Return the (X, Y) coordinate for the center point of the cell that contains the specified text.  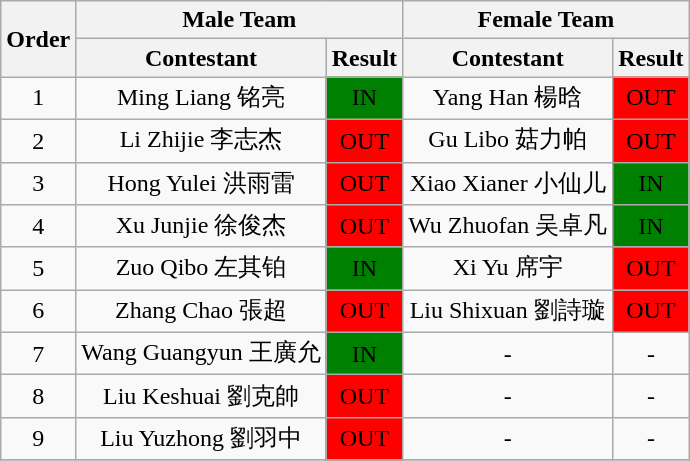
Liu Yuzhong 劉羽中 (201, 438)
Female Team (546, 20)
2 (38, 140)
Liu Keshuai 劉克帥 (201, 396)
9 (38, 438)
Order (38, 39)
Yang Han 楊晗 (508, 98)
4 (38, 226)
7 (38, 354)
Zuo Qibo 左其铂 (201, 268)
Xu Junjie 徐俊杰 (201, 226)
Zhang Chao 張超 (201, 312)
Hong Yulei 洪雨雷 (201, 184)
6 (38, 312)
Wang Guangyun 王廣允 (201, 354)
Ming Liang 铭亮 (201, 98)
Wu Zhuofan 吴卓凡 (508, 226)
1 (38, 98)
Male Team (240, 20)
Liu Shixuan 劉詩璇 (508, 312)
Gu Libo 菇力帕 (508, 140)
5 (38, 268)
Xi Yu 席宇 (508, 268)
3 (38, 184)
8 (38, 396)
Xiao Xianer 小仙儿 (508, 184)
Li Zhijie 李志杰 (201, 140)
